Identify which cell holds the provided text, then report its [X, Y] central coordinate. 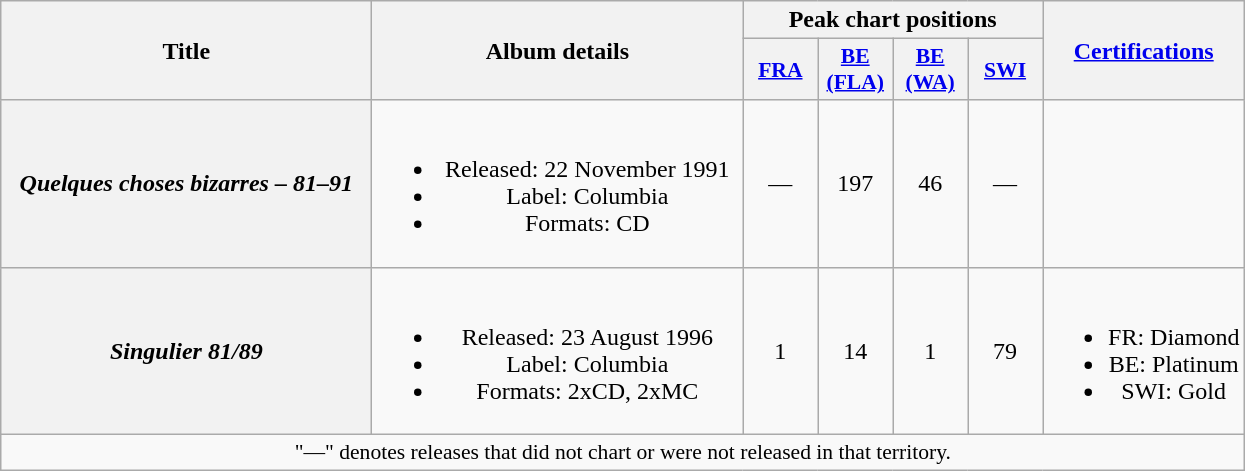
FR: DiamondBE: PlatinumSWI: Gold [1143, 350]
46 [930, 184]
BE (WA) [930, 70]
Released: 23 August 1996Label: ColumbiaFormats: 2xCD, 2xMC [558, 350]
Quelques choses bizarres – 81–91 [186, 184]
79 [1006, 350]
Certifications [1143, 50]
Title [186, 50]
197 [856, 184]
FRA [780, 70]
BE (FLA) [856, 70]
SWI [1006, 70]
Peak chart positions [893, 20]
14 [856, 350]
Singulier 81/89 [186, 350]
Album details [558, 50]
"—" denotes releases that did not chart or were not released in that territory. [623, 452]
Released: 22 November 1991Label: ColumbiaFormats: CD [558, 184]
